Return the (X, Y) coordinate for the center point of the cell that contains the specified text.  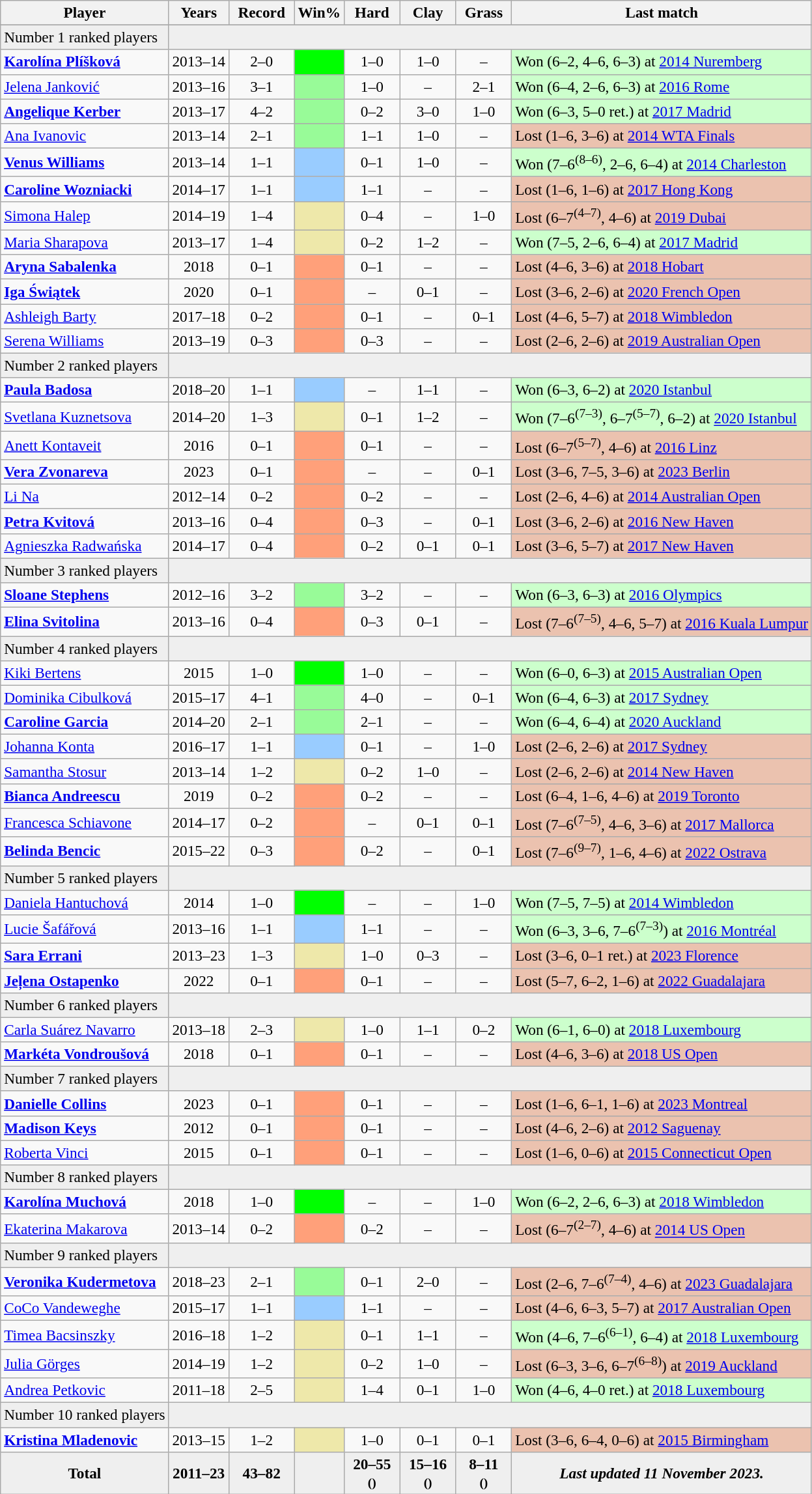
Lost (6–3, 3–6, 6–7(6–8)) at 2019 Auckland (662, 1364)
2016–17 (199, 746)
Lost (2–6, 2–6) at 2019 Australian Open (662, 341)
2–5 (262, 1390)
Lost (7–6(9–7), 1–6, 4–6) at 2022 Ostrava (662, 851)
Dominika Cibulková (85, 698)
Number 3 ranked players (85, 570)
Vera Zvonareva (85, 472)
Won (6–1, 6–0) at 2018 Luxembourg (662, 1030)
Johanna Konta (85, 746)
2020 (199, 291)
Number 6 ranked players (85, 1005)
Venus Williams (85, 162)
Elina Svitolina (85, 621)
Lost (4–6, 3–6) at 2018 US Open (662, 1054)
Caroline Wozniacki (85, 189)
Number 10 ranked players (85, 1415)
Sara Errani (85, 955)
2022 (199, 980)
Won (7–5, 7–5) at 2014 Wimbledon (662, 902)
Ekaterina Makarova (85, 1228)
Anett Kontaveit (85, 445)
Belinda Bencic (85, 851)
Li Na (85, 496)
Won (4–6, 7–6(6–1), 6–4) at 2018 Luxembourg (662, 1334)
Won (4–6, 4–0 ret.) at 2018 Luxembourg (662, 1390)
Number 5 ranked players (85, 878)
Lost (2–6, 2–6) at 2017 Sydney (662, 746)
Grass (484, 12)
Lost (1–6, 3–6) at 2014 WTA Finals (662, 135)
Number 9 ranked players (85, 1255)
2015–22 (199, 851)
Iga Świątek (85, 291)
Lost (7–6(7–5), 4–6, 5–7) at 2016 Kuala Lumpur (662, 621)
2011–23 (199, 1473)
Karolína Plíšková (85, 62)
Lost (6–7(2–7), 4–6) at 2014 US Open (662, 1228)
Lost (2–6, 2–6) at 2014 New Haven (662, 771)
Francesca Schiavone (85, 823)
Won (7–6(7–3), 6–7(5–7), 6–2) at 2020 Istanbul (662, 416)
Number 2 ranked players (85, 365)
Jeļena Ostapenko (85, 980)
3–0 (428, 111)
Aryna Sabalenka (85, 267)
Lost (3–6, 2–6) at 2020 French Open (662, 291)
Serena Williams (85, 341)
Last match (662, 12)
Won (6–4, 6–4) at 2020 Auckland (662, 722)
Paula Badosa (85, 390)
3–1 (262, 87)
Sloane Stephens (85, 595)
Lost (3–6, 2–6) at 2016 New Haven (662, 521)
2018–23 (199, 1282)
Ashleigh Barty (85, 316)
Won (6–2, 4–6, 6–3) at 2014 Nuremberg (662, 62)
Danielle Collins (85, 1103)
Total (85, 1473)
Lost (3–6, 6–4, 0–6) at 2015 Birmingham (662, 1439)
Years (199, 12)
Daniela Hantuchová (85, 902)
2013–18 (199, 1030)
Lucie Šafářová (85, 929)
Number 4 ranked players (85, 648)
Samantha Stosur (85, 771)
43–82 (262, 1473)
Lost (5–7, 6–2, 1–6) at 2022 Guadalajara (662, 980)
Madison Keys (85, 1128)
2014 (199, 902)
Won (6–3, 6–3) at 2016 Olympics (662, 595)
Won (6–3, 5–0 ret.) at 2017 Madrid (662, 111)
Won (6–4, 6–3) at 2017 Sydney (662, 698)
15–16 () (428, 1473)
Lost (2–6, 4–6) at 2014 Australian Open (662, 496)
Lost (4–6, 2–6) at 2012 Saguenay (662, 1128)
2012–16 (199, 595)
Ana Ivanovic (85, 135)
Last updated 11 November 2023. (662, 1473)
Record (262, 12)
2012 (199, 1128)
Lost (2–6, 7–6(7–4), 4–6) at 2023 Guadalajara (662, 1282)
Jelena Janković (85, 87)
2016–18 (199, 1334)
2016 (199, 445)
Angelique Kerber (85, 111)
Kristina Mladenovic (85, 1439)
2013–19 (199, 341)
2013–15 (199, 1439)
Lost (1–6, 1–6) at 2017 Hong Kong (662, 189)
8–11 () (484, 1473)
Number 1 ranked players (85, 37)
Lost (6–7(4–7), 4–6) at 2019 Dubai (662, 216)
Markéta Vondroušová (85, 1054)
Timea Bacsinszky (85, 1334)
Won (7–6(8–6), 2–6, 6–4) at 2014 Charleston (662, 162)
Hard (372, 12)
2013–23 (199, 955)
2011–18 (199, 1390)
Bianca Andreescu (85, 796)
4–2 (262, 111)
Andrea Petkovic (85, 1390)
Number 8 ranked players (85, 1177)
Caroline Garcia (85, 722)
Simona Halep (85, 216)
Won (7–5, 2–6, 6–4) at 2017 Madrid (662, 242)
Lost (3–6, 5–7) at 2017 New Haven (662, 546)
Number 7 ranked players (85, 1078)
Lost (4–6, 3–6) at 2018 Hobart (662, 267)
Veronika Kudermetova (85, 1282)
CoCo Vandeweghe (85, 1308)
Won (6–0, 6–3) at 2015 Australian Open (662, 673)
Julia Görges (85, 1364)
Lost (3–6, 0–1 ret.) at 2023 Florence (662, 955)
Lost (1–6, 6–1, 1–6) at 2023 Montreal (662, 1103)
Won (6–3, 6–2) at 2020 Istanbul (662, 390)
Player (85, 12)
Lost (6–7(5–7), 4–6) at 2016 Linz (662, 445)
2019 (199, 796)
2018–20 (199, 390)
Lost (4–6, 5–7) at 2018 Wimbledon (662, 316)
Clay (428, 12)
2012–14 (199, 496)
Agnieszka Radwańska (85, 546)
Won (6–2, 2–6, 6–3) at 2018 Wimbledon (662, 1202)
4–1 (262, 698)
Won (6–3, 3–6, 7–6(7–3)) at 2016 Montréal (662, 929)
Lost (4–6, 6–3, 5–7) at 2017 Australian Open (662, 1308)
Maria Sharapova (85, 242)
Petra Kvitová (85, 521)
2017–18 (199, 316)
20–55 () (372, 1473)
Lost (6–4, 1–6, 4–6) at 2019 Toronto (662, 796)
Karolína Muchová (85, 1202)
Win% (319, 12)
Svetlana Kuznetsova (85, 416)
Roberta Vinci (85, 1152)
Lost (7–6(7–5), 4–6, 3–6) at 2017 Mallorca (662, 823)
Won (6–4, 2–6, 6–3) at 2016 Rome (662, 87)
Lost (1–6, 0–6) at 2015 Connecticut Open (662, 1152)
Kiki Bertens (85, 673)
Carla Suárez Navarro (85, 1030)
4–0 (372, 698)
Lost (3–6, 7–5, 3–6) at 2023 Berlin (662, 472)
2–3 (262, 1030)
